Determine the (X, Y) coordinate at the center of the cell enclosing the given text.  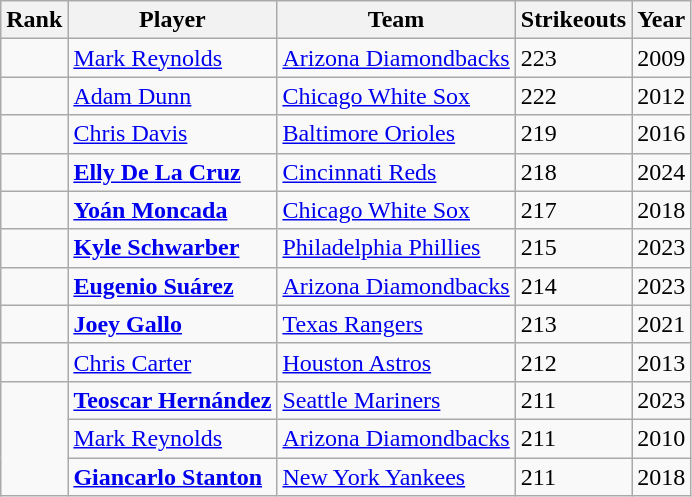
Adam Dunn (172, 96)
Year (662, 20)
Rank (34, 20)
219 (573, 134)
223 (573, 58)
Strikeouts (573, 20)
Joey Gallo (172, 324)
2013 (662, 362)
Baltimore Orioles (396, 134)
215 (573, 248)
New York Yankees (396, 477)
Houston Astros (396, 362)
217 (573, 210)
Yoán Moncada (172, 210)
2016 (662, 134)
Player (172, 20)
Teoscar Hernández (172, 400)
218 (573, 172)
Texas Rangers (396, 324)
2021 (662, 324)
2012 (662, 96)
Chris Carter (172, 362)
Cincinnati Reds (396, 172)
Kyle Schwarber (172, 248)
Eugenio Suárez (172, 286)
213 (573, 324)
Team (396, 20)
Elly De La Cruz (172, 172)
2009 (662, 58)
222 (573, 96)
2024 (662, 172)
Seattle Mariners (396, 400)
2010 (662, 438)
212 (573, 362)
Giancarlo Stanton (172, 477)
Philadelphia Phillies (396, 248)
Chris Davis (172, 134)
214 (573, 286)
